Provide the (X, Y) coordinate of the cell's center where the given text is located.  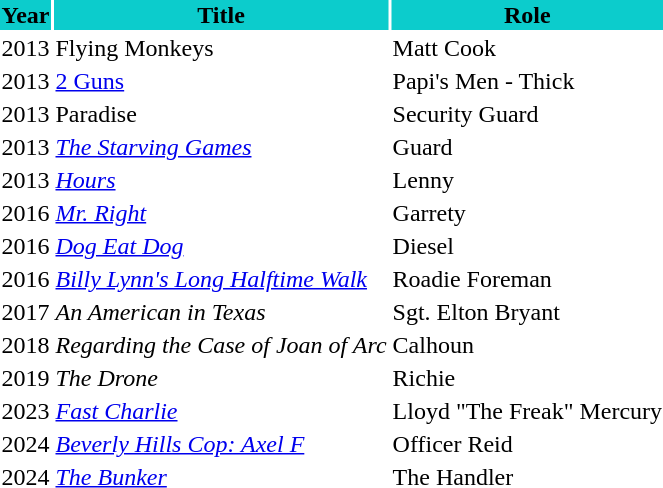
Year (26, 15)
Mr. Right (221, 213)
Paradise (221, 114)
2017 (26, 312)
An American in Texas (221, 312)
The Drone (221, 378)
Fast Charlie (221, 411)
Dog Eat Dog (221, 246)
Flying Monkeys (221, 48)
Beverly Hills Cop: Axel F (221, 444)
2024 (26, 444)
2018 (26, 345)
2023 (26, 411)
Title (221, 15)
2019 (26, 378)
Billy Lynn's Long Halftime Walk (221, 279)
Regarding the Case of Joan of Arc (221, 345)
2 Guns (221, 81)
Hours (221, 180)
The Starving Games (221, 147)
